Identify which cell holds the provided text, then report its [X, Y] central coordinate. 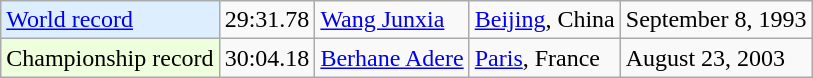
September 8, 1993 [716, 20]
30:04.18 [267, 58]
Beijing, China [544, 20]
Berhane Adere [392, 58]
29:31.78 [267, 20]
August 23, 2003 [716, 58]
Wang Junxia [392, 20]
Championship record [110, 58]
World record [110, 20]
Paris, France [544, 58]
